Provide the [x, y] coordinate of the cell's center where the given text is located.  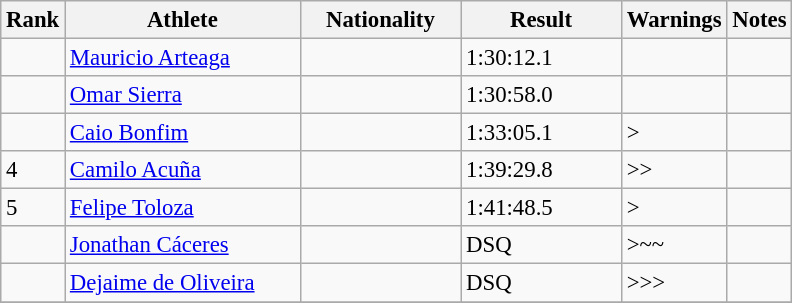
Mauricio Arteaga [183, 58]
>~~ [674, 245]
Jonathan Cáceres [183, 245]
1:41:48.5 [542, 208]
1:33:05.1 [542, 133]
Camilo Acuña [183, 170]
Dejaime de Oliveira [183, 283]
Warnings [674, 20]
Result [542, 20]
1:39:29.8 [542, 170]
Omar Sierra [183, 95]
4 [33, 170]
>>> [674, 283]
Athlete [183, 20]
Felipe Toloza [183, 208]
1:30:58.0 [542, 95]
Rank [33, 20]
Caio Bonfim [183, 133]
Nationality [380, 20]
1:30:12.1 [542, 58]
Notes [760, 20]
5 [33, 208]
>> [674, 170]
